Determine the (x, y) coordinate at the center of the cell enclosing the given text.  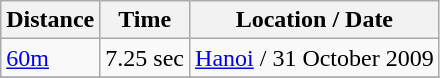
Time (145, 20)
7.25 sec (145, 58)
60m (50, 58)
Hanoi / 31 October 2009 (315, 58)
Location / Date (315, 20)
Distance (50, 20)
